Pinpoint the cell where the given text exists, returning its [X, Y] midpoint coordinate. 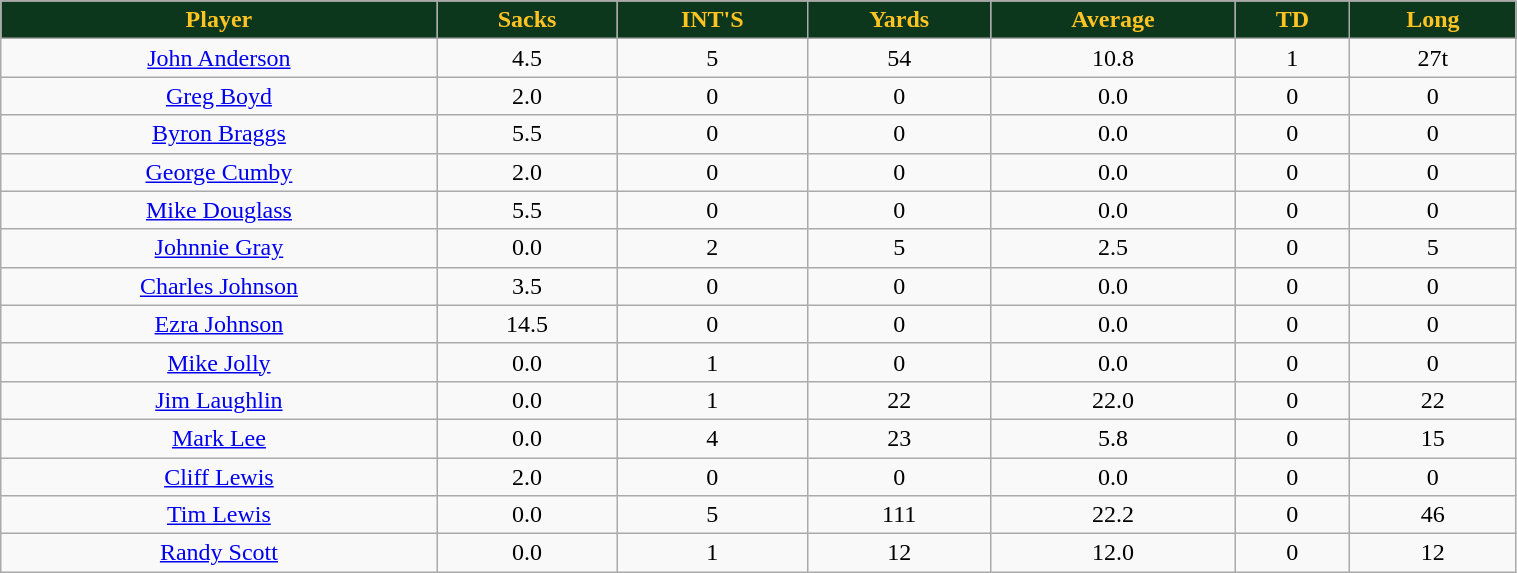
22.0 [1113, 400]
Randy Scott [219, 553]
Average [1113, 20]
46 [1433, 515]
22.2 [1113, 515]
Jim Laughlin [219, 400]
Greg Boyd [219, 96]
12.0 [1113, 553]
Yards [898, 20]
2.5 [1113, 248]
4 [712, 438]
Johnnie Gray [219, 248]
Byron Braggs [219, 134]
Mike Douglass [219, 210]
2 [712, 248]
TD [1292, 20]
3.5 [527, 286]
10.8 [1113, 58]
54 [898, 58]
Player [219, 20]
5.8 [1113, 438]
George Cumby [219, 172]
15 [1433, 438]
14.5 [527, 324]
Long [1433, 20]
23 [898, 438]
INT'S [712, 20]
Ezra Johnson [219, 324]
Cliff Lewis [219, 477]
Mark Lee [219, 438]
27t [1433, 58]
111 [898, 515]
Sacks [527, 20]
Mike Jolly [219, 362]
Tim Lewis [219, 515]
4.5 [527, 58]
Charles Johnson [219, 286]
John Anderson [219, 58]
